Detect which cell encompasses the target text, then output its (x, y) center coordinate. 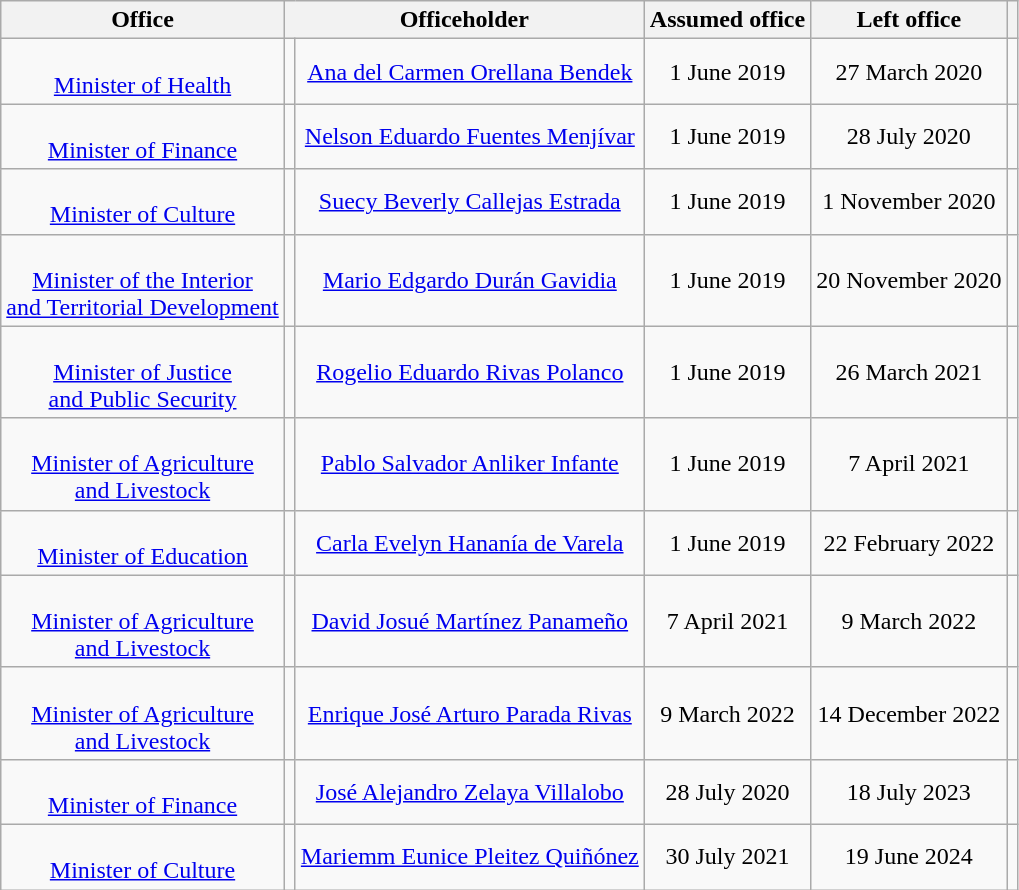
Minister of the Interiorand Territorial Development (143, 280)
Minister of Education (143, 542)
Pablo Salvador Anliker Infante (470, 464)
David Josué Martínez Panameño (470, 621)
14 December 2022 (909, 713)
Officeholder (464, 20)
26 March 2021 (909, 372)
27 March 2020 (909, 72)
Suecy Beverly Callejas Estrada (470, 202)
19 June 2024 (909, 856)
18 July 2023 (909, 792)
Mariemm Eunice Pleitez Quiñónez (470, 856)
22 February 2022 (909, 542)
20 November 2020 (909, 280)
José Alejandro Zelaya Villalobo (470, 792)
Mario Edgardo Durán Gavidia (470, 280)
Minister of Justiceand Public Security (143, 372)
Ana del Carmen Orellana Bendek (470, 72)
Left office (909, 20)
Enrique José Arturo Parada Rivas (470, 713)
Carla Evelyn Hananía de Varela (470, 542)
Assumed office (727, 20)
Nelson Eduardo Fuentes Menjívar (470, 136)
30 July 2021 (727, 856)
Office (143, 20)
Rogelio Eduardo Rivas Polanco (470, 372)
Minister of Health (143, 72)
1 November 2020 (909, 202)
